Search for the cell housing the specified text and yield its (x, y) center coordinate. 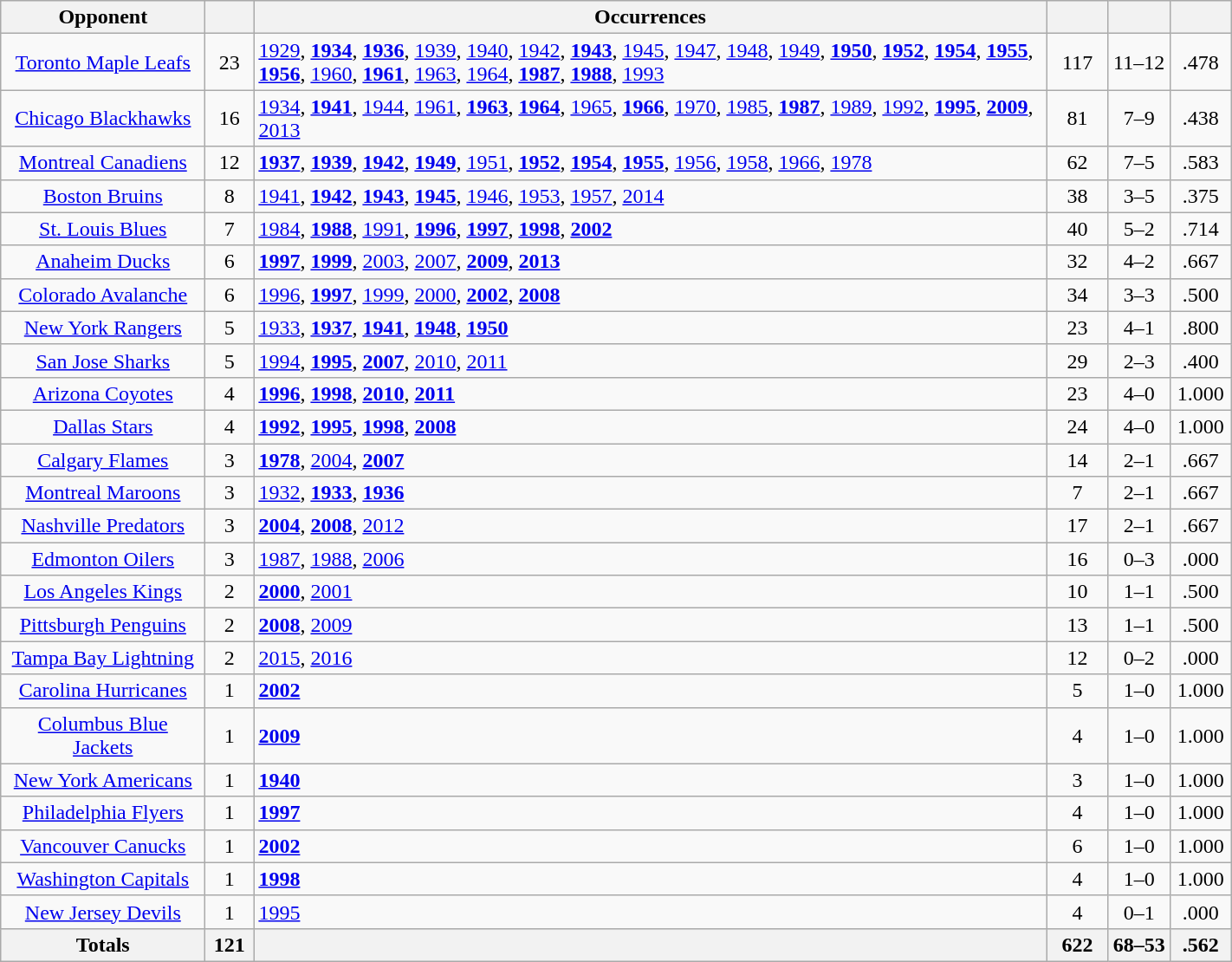
40 (1078, 229)
1998 (650, 879)
Edmonton Oilers (103, 559)
Carolina Hurricanes (103, 691)
34 (1078, 295)
Arizona Coyotes (103, 393)
38 (1078, 196)
Toronto Maple Leafs (103, 62)
1932, 1933, 1936 (650, 493)
Montreal Maroons (103, 493)
3–3 (1138, 295)
Boston Bruins (103, 196)
Columbus Blue Jackets (103, 735)
68–53 (1138, 945)
0–2 (1138, 658)
Dallas Stars (103, 426)
1984, 1988, 1991, 1996, 1997, 1998, 2002 (650, 229)
Vancouver Canucks (103, 846)
117 (1078, 62)
0–1 (1138, 912)
Anaheim Ducks (103, 262)
10 (1078, 592)
1994, 1995, 2007, 2010, 2011 (650, 361)
Los Angeles Kings (103, 592)
1941, 1942, 1943, 1945, 1946, 1953, 1957, 2014 (650, 196)
2009 (650, 735)
Philadelphia Flyers (103, 813)
1995 (650, 912)
Tampa Bay Lightning (103, 658)
5–2 (1138, 229)
Colorado Avalanche (103, 295)
.562 (1201, 945)
1934, 1941, 1944, 1961, 1963, 1964, 1965, 1966, 1970, 1985, 1987, 1989, 1992, 1995, 2009, 2013 (650, 118)
Occurrences (650, 17)
3–5 (1138, 196)
1933, 1937, 1941, 1948, 1950 (650, 328)
Nashville Predators (103, 526)
622 (1078, 945)
Washington Capitals (103, 879)
San Jose Sharks (103, 361)
24 (1078, 426)
.800 (1201, 328)
29 (1078, 361)
81 (1078, 118)
.478 (1201, 62)
.714 (1201, 229)
1992, 1995, 1998, 2008 (650, 426)
New Jersey Devils (103, 912)
1996, 1998, 2010, 2011 (650, 393)
14 (1078, 460)
1997 (650, 813)
1978, 2004, 2007 (650, 460)
Calgary Flames (103, 460)
8 (230, 196)
1987, 1988, 2006 (650, 559)
Pittsburgh Penguins (103, 625)
.375 (1201, 196)
1929, 1934, 1936, 1939, 1940, 1942, 1943, 1945, 1947, 1948, 1949, 1950, 1952, 1954, 1955, 1956, 1960, 1961, 1963, 1964, 1987, 1988, 1993 (650, 62)
Opponent (103, 17)
4–1 (1138, 328)
121 (230, 945)
32 (1078, 262)
11–12 (1138, 62)
.583 (1201, 163)
7–5 (1138, 163)
7–9 (1138, 118)
2004, 2008, 2012 (650, 526)
New York Rangers (103, 328)
2000, 2001 (650, 592)
1940 (650, 780)
4–2 (1138, 262)
1996, 1997, 1999, 2000, 2002, 2008 (650, 295)
2008, 2009 (650, 625)
62 (1078, 163)
.400 (1201, 361)
17 (1078, 526)
.438 (1201, 118)
Totals (103, 945)
2015, 2016 (650, 658)
1937, 1939, 1942, 1949, 1951, 1952, 1954, 1955, 1956, 1958, 1966, 1978 (650, 163)
0–3 (1138, 559)
1997, 1999, 2003, 2007, 2009, 2013 (650, 262)
2–3 (1138, 361)
Chicago Blackhawks (103, 118)
New York Americans (103, 780)
St. Louis Blues (103, 229)
Montreal Canadiens (103, 163)
13 (1078, 625)
